Extract the [x, y] coordinate from the center of the cell holding the provided text.  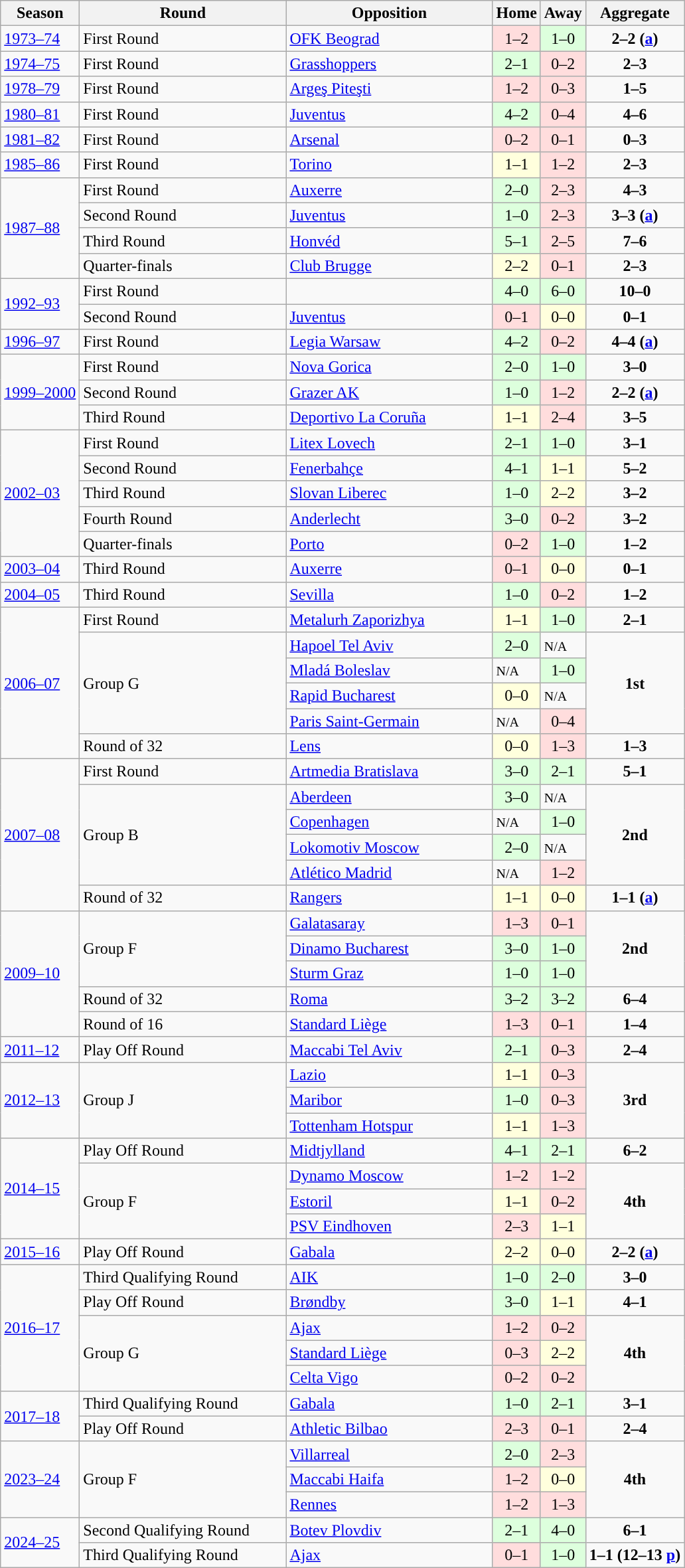
Fenerbahçe [389, 468]
Club Brugge [389, 266]
10–0 [635, 291]
Litex Lovech [389, 443]
2016–17 [40, 1328]
2015–16 [40, 1252]
1985–86 [40, 165]
Estoril [389, 1201]
Home [516, 13]
Copenhagen [389, 822]
2007–08 [40, 835]
Grasshoppers [389, 64]
6–4 [635, 999]
Rapid Bucharest [389, 695]
1980–81 [40, 114]
Round [183, 13]
1–1 (12–13 p) [635, 1555]
Maccabi Haifa [389, 1479]
Rennes [389, 1504]
Porto [389, 544]
Lazio [389, 1075]
1973–74 [40, 39]
Lens [389, 746]
1974–75 [40, 64]
Opposition [389, 13]
2009–10 [40, 974]
Mladá Boleslav [389, 670]
Legia Warsaw [389, 342]
1987–88 [40, 228]
Arsenal [389, 139]
Sevilla [389, 594]
Roma [389, 999]
Honvéd [389, 240]
Season [40, 13]
6–2 [635, 1151]
Lokomotiv Moscow [389, 847]
1st [635, 683]
2003–04 [40, 569]
Deportivo La Coruña [389, 418]
1996–97 [40, 342]
3–5 [635, 418]
2014–15 [40, 1189]
2002–03 [40, 493]
Tottenham Hotspur [389, 1126]
2017–18 [40, 1416]
Fourth Round [183, 519]
OFK Beograd [389, 39]
5–2 [635, 468]
3rd [635, 1100]
1999–2000 [40, 392]
4–6 [635, 114]
3–3 (a) [635, 215]
Group B [183, 835]
4–4 (a) [635, 342]
Round of 16 [183, 1024]
Anderlecht [389, 519]
AIK [389, 1277]
2011–12 [40, 1049]
2–5 [563, 240]
Midtjylland [389, 1151]
Metalurh Zaporizhya [389, 620]
Maribor [389, 1100]
Grazer AK [389, 392]
1–5 [635, 89]
Artmedia Bratislava [389, 772]
2023–24 [40, 1479]
Dynamo Moscow [389, 1176]
Villarreal [389, 1454]
Brøndby [389, 1302]
Away [563, 13]
Group J [183, 1100]
Slovan Liberec [389, 493]
2024–25 [40, 1542]
Sturm Graz [389, 974]
Second Qualifying Round [183, 1529]
Galatasaray [389, 923]
2012–13 [40, 1100]
Hapoel Tel Aviv [389, 645]
4–3 [635, 190]
Celta Vigo [389, 1378]
Athletic Bilbao [389, 1429]
Dinamo Bucharest [389, 948]
Nova Gorica [389, 367]
1–4 [635, 1024]
7–6 [635, 240]
Paris Saint-Germain [389, 721]
Botev Plovdiv [389, 1529]
PSV Eindhoven [389, 1227]
1–1 (a) [635, 898]
6–1 [635, 1529]
Torino [389, 165]
2004–05 [40, 594]
2006–07 [40, 683]
6–0 [563, 291]
1992–93 [40, 304]
1981–82 [40, 139]
Aggregate [635, 13]
Atlético Madrid [389, 873]
1978–79 [40, 89]
Rangers [389, 898]
Maccabi Tel Aviv [389, 1049]
Aberdeen [389, 797]
Argeş Piteşti [389, 89]
